Search for the cell housing the specified text and yield its [X, Y] center coordinate. 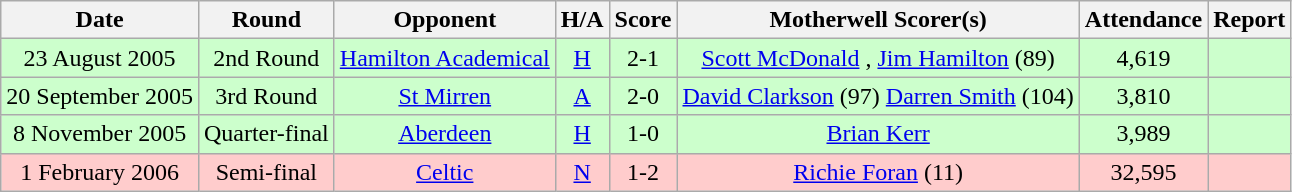
Semi-final [266, 172]
Score [643, 20]
Aberdeen [444, 134]
Date [100, 20]
4,619 [1143, 58]
N [582, 172]
Attendance [1143, 20]
2-0 [643, 96]
Richie Foran (11) [878, 172]
32,595 [1143, 172]
A [582, 96]
2-1 [643, 58]
Opponent [444, 20]
1 February 2006 [100, 172]
2nd Round [266, 58]
Hamilton Academical [444, 58]
Quarter-final [266, 134]
Celtic [444, 172]
David Clarkson (97) Darren Smith (104) [878, 96]
Brian Kerr [878, 134]
St Mirren [444, 96]
1-2 [643, 172]
20 September 2005 [100, 96]
Motherwell Scorer(s) [878, 20]
23 August 2005 [100, 58]
8 November 2005 [100, 134]
Round [266, 20]
Report [1250, 20]
H/A [582, 20]
Scott McDonald , Jim Hamilton (89) [878, 58]
3,989 [1143, 134]
3,810 [1143, 96]
3rd Round [266, 96]
1-0 [643, 134]
